Determine the (X, Y) coordinate at the center of the cell enclosing the given text.  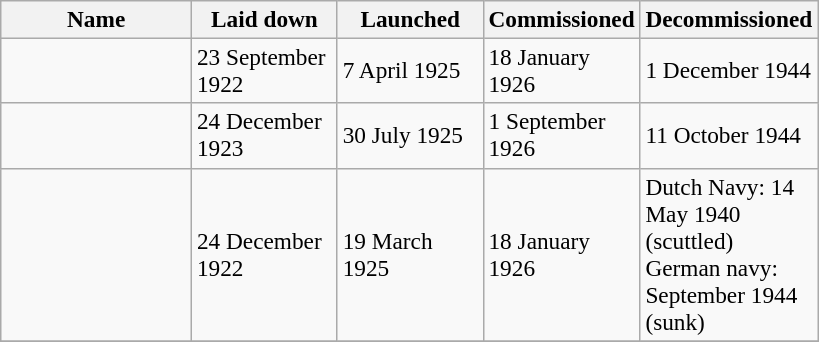
Name (96, 19)
Laid down (265, 19)
11 October 1944 (729, 136)
24 December 1923 (265, 136)
30 July 1925 (410, 136)
Decommissioned (729, 19)
23 September 1922 (265, 70)
Commissioned (562, 19)
Dutch Navy: 14 May 1940 (scuttled) German navy: September 1944 (sunk) (729, 254)
7 April 1925 (410, 70)
1 December 1944 (729, 70)
19 March 1925 (410, 254)
Launched (410, 19)
1 September 1926 (562, 136)
24 December 1922 (265, 254)
